Determine the [x, y] coordinate at the center of the cell enclosing the given text.  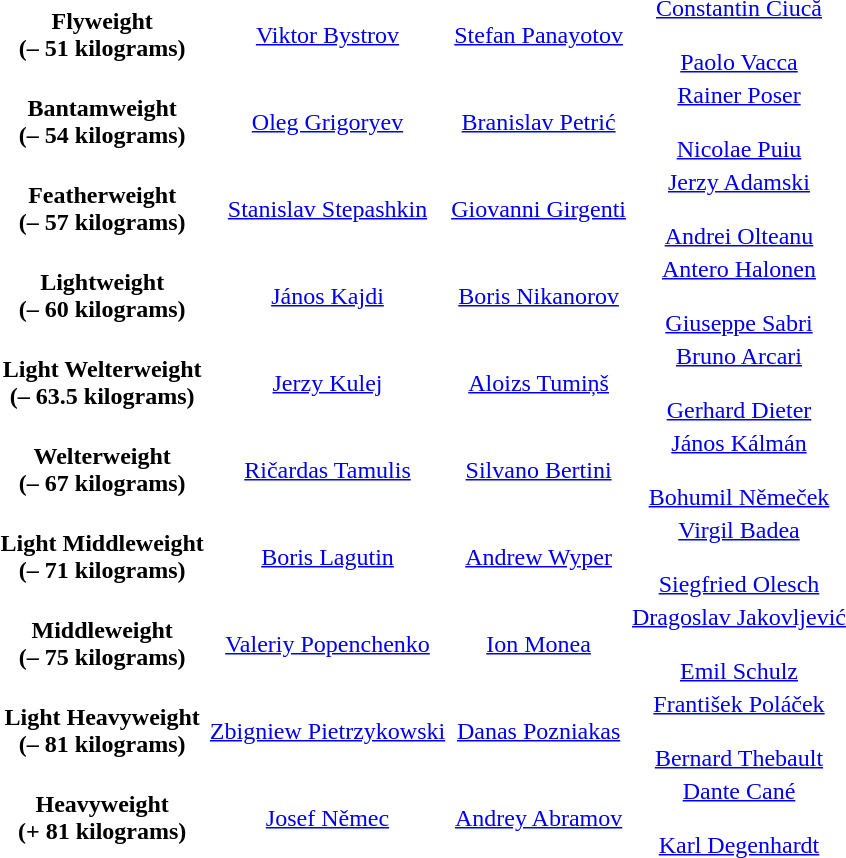
Ričardas Tamulis [327, 470]
Danas Pozniakas [539, 731]
Boris Lagutin [327, 557]
Boris Nikanorov [539, 296]
Jerzy Kulej [327, 383]
János Kajdi [327, 296]
Oleg Grigoryev [327, 122]
Ion Monea [539, 644]
Aloizs Tumiņš [539, 383]
Branislav Petrić [539, 122]
Giovanni Girgenti [539, 209]
Silvano Bertini [539, 470]
Andrew Wyper [539, 557]
Zbigniew Pietrzykowski [327, 731]
Stanislav Stepashkin [327, 209]
Valeriy Popenchenko [327, 644]
